Return the (x, y) coordinate for the center point of the cell that contains the specified text.  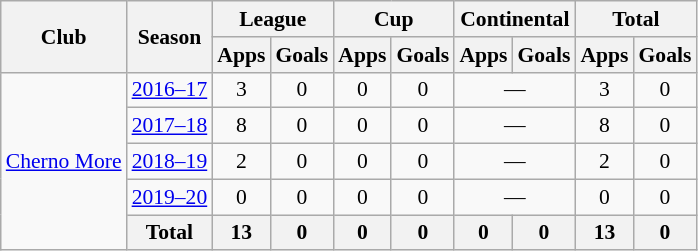
League (272, 19)
2019–20 (170, 197)
Cup (394, 19)
2016–17 (170, 90)
Club (64, 36)
2018–19 (170, 162)
Continental (514, 19)
2017–18 (170, 126)
Cherno More (64, 161)
Season (170, 36)
